Capture the cell that displays the provided text and extract its (X, Y) central coordinate. 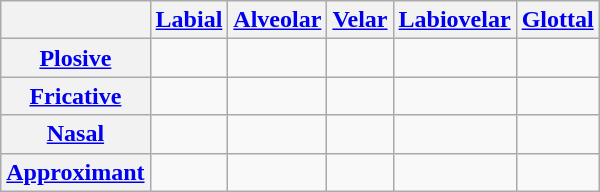
Nasal (76, 134)
Plosive (76, 58)
Approximant (76, 172)
Alveolar (278, 20)
Labial (189, 20)
Labiovelar (454, 20)
Velar (360, 20)
Fricative (76, 96)
Glottal (558, 20)
